Search for the cell housing the specified text and yield its (X, Y) center coordinate. 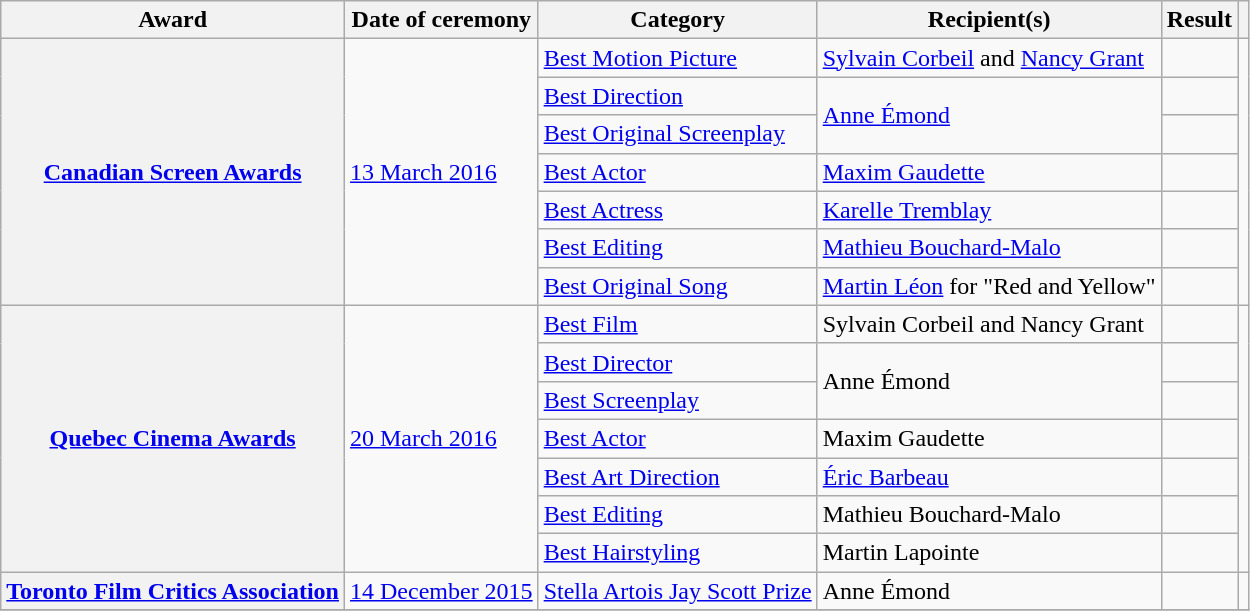
Result (1199, 20)
Toronto Film Critics Association (173, 591)
Date of ceremony (441, 20)
Éric Barbeau (989, 477)
Best Actress (678, 210)
Best Screenplay (678, 400)
14 December 2015 (441, 591)
Canadian Screen Awards (173, 172)
Martin Léon for "Red and Yellow" (989, 286)
Best Film (678, 324)
Category (678, 20)
Best Direction (678, 96)
Stella Artois Jay Scott Prize (678, 591)
13 March 2016 (441, 172)
Martin Lapointe (989, 553)
Best Art Direction (678, 477)
Karelle Tremblay (989, 210)
Quebec Cinema Awards (173, 438)
Award (173, 20)
Best Hairstyling (678, 553)
Best Original Song (678, 286)
20 March 2016 (441, 438)
Best Director (678, 362)
Best Original Screenplay (678, 134)
Best Motion Picture (678, 58)
Recipient(s) (989, 20)
